Return the (x, y) coordinate for the center point of the cell that contains the specified text.  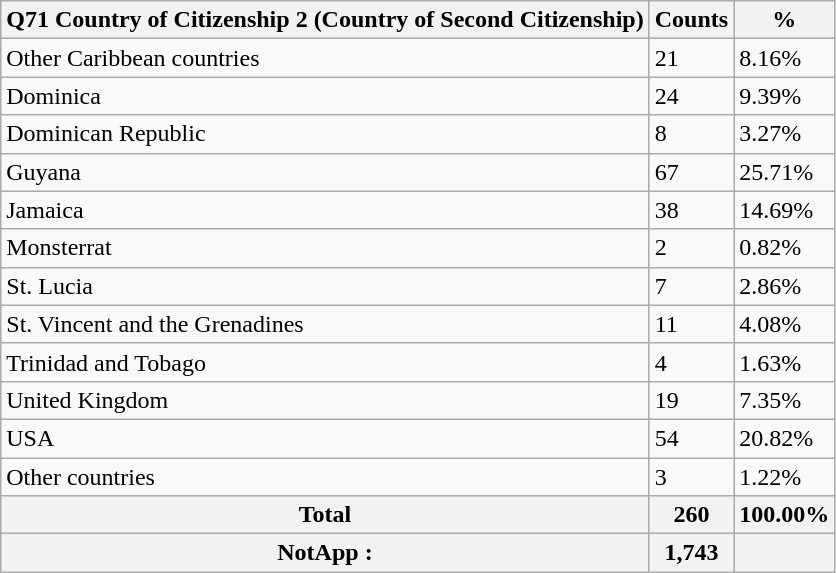
7.35% (784, 400)
4.08% (784, 324)
8 (691, 134)
20.82% (784, 438)
8.16% (784, 58)
Monsterrat (325, 248)
14.69% (784, 210)
St. Vincent and the Grenadines (325, 324)
NotApp : (325, 553)
54 (691, 438)
Dominican Republic (325, 134)
Trinidad and Tobago (325, 362)
Jamaica (325, 210)
Counts (691, 20)
Dominica (325, 96)
24 (691, 96)
Guyana (325, 172)
3 (691, 477)
USA (325, 438)
260 (691, 515)
19 (691, 400)
38 (691, 210)
0.82% (784, 248)
Other Caribbean countries (325, 58)
2 (691, 248)
1.22% (784, 477)
4 (691, 362)
1,743 (691, 553)
67 (691, 172)
United Kingdom (325, 400)
9.39% (784, 96)
7 (691, 286)
25.71% (784, 172)
11 (691, 324)
St. Lucia (325, 286)
100.00% (784, 515)
21 (691, 58)
1.63% (784, 362)
Q71 Country of Citizenship 2 (Country of Second Citizenship) (325, 20)
Total (325, 515)
% (784, 20)
3.27% (784, 134)
Other countries (325, 477)
2.86% (784, 286)
